Return the [X, Y] coordinate for the center point of the cell that contains the specified text.  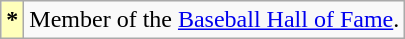
Member of the Baseball Hall of Fame. [214, 20]
* [12, 20]
